Determine the (X, Y) coordinate at the center of the cell enclosing the given text.  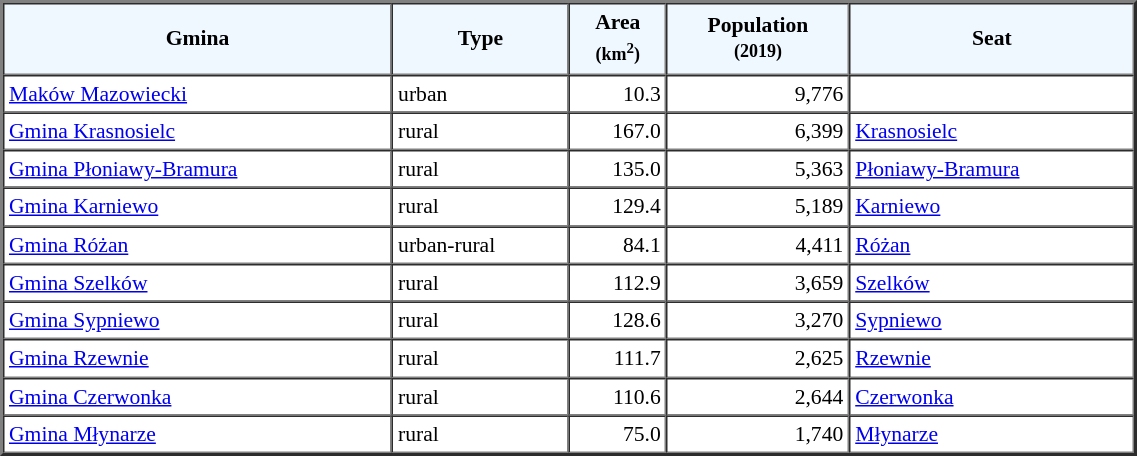
5,363 (758, 169)
75.0 (618, 434)
129.4 (618, 207)
urban (480, 93)
Czerwonka (992, 396)
Płoniawy-Bramura (992, 169)
3,270 (758, 321)
10.3 (618, 93)
Rzewnie (992, 359)
Karniewo (992, 207)
6,399 (758, 131)
2,625 (758, 359)
112.9 (618, 283)
Population(2019) (758, 38)
2,644 (758, 396)
167.0 (618, 131)
Gmina Młynarze (198, 434)
Młynarze (992, 434)
Seat (992, 38)
Gmina Karniewo (198, 207)
Gmina Czerwonka (198, 396)
Sypniewo (992, 321)
Różan (992, 245)
4,411 (758, 245)
Gmina (198, 38)
Gmina Krasnosielc (198, 131)
urban-rural (480, 245)
Type (480, 38)
3,659 (758, 283)
111.7 (618, 359)
Gmina Szelków (198, 283)
110.6 (618, 396)
Maków Mazowiecki (198, 93)
128.6 (618, 321)
Gmina Płoniawy-Bramura (198, 169)
Szelków (992, 283)
Gmina Rzewnie (198, 359)
Area(km2) (618, 38)
135.0 (618, 169)
Krasnosielc (992, 131)
9,776 (758, 93)
84.1 (618, 245)
Gmina Sypniewo (198, 321)
1,740 (758, 434)
Gmina Różan (198, 245)
5,189 (758, 207)
